Detect which cell encompasses the target text, then output its (X, Y) center coordinate. 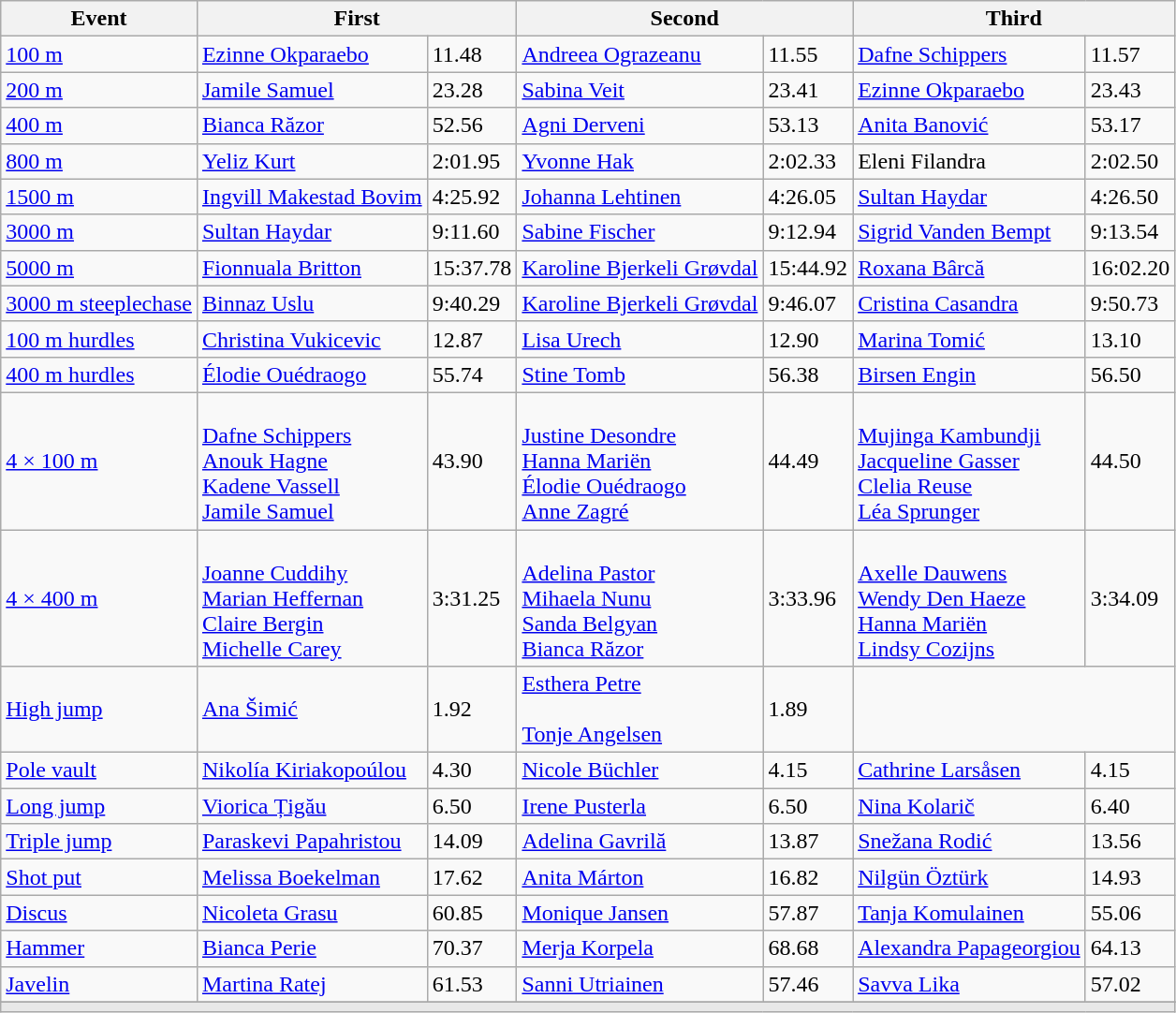
61.53 (472, 984)
Merja Korpela (640, 948)
Martina Ratej (312, 984)
Andreea Ograzeanu (640, 54)
16.82 (808, 877)
13.56 (1130, 842)
12.90 (808, 339)
Nicoleta Grasu (312, 913)
Tanja Komulainen (970, 913)
Event (99, 19)
3:31.25 (472, 598)
9:12.94 (808, 232)
Irene Pusterla (640, 806)
43.90 (472, 461)
14.09 (472, 842)
Adelina Pastor Mihaela Nunu Sanda Belgyan Bianca Răzor (640, 598)
Third (1014, 19)
Sigrid Vanden Bempt (970, 232)
57.02 (1130, 984)
64.13 (1130, 948)
Johanna Lehtinen (640, 197)
44.50 (1130, 461)
1.89 (808, 710)
Melissa Boekelman (312, 877)
High jump (99, 710)
Binnaz Uslu (312, 303)
13.87 (808, 842)
4.30 (472, 771)
400 m (99, 125)
23.28 (472, 90)
Nilgün Öztürk (970, 877)
23.41 (808, 90)
Mujinga Kambundji Jacqueline Gasser Clelia Reuse Léa Sprunger (970, 461)
3000 m (99, 232)
Lisa Urech (640, 339)
2:01.95 (472, 161)
1.92 (472, 710)
3000 m steeplechase (99, 303)
56.50 (1130, 374)
13.10 (1130, 339)
Monique Jansen (640, 913)
15:37.78 (472, 268)
1500 m (99, 197)
200 m (99, 90)
70.37 (472, 948)
55.74 (472, 374)
Discus (99, 913)
Javelin (99, 984)
Adelina Gavrilă (640, 842)
Stine Tomb (640, 374)
Shot put (99, 877)
Agni Derveni (640, 125)
Justine Desondre Hanna Mariën Élodie Ouédraogo Anne Zagré (640, 461)
Élodie Ouédraogo (312, 374)
4 × 400 m (99, 598)
Marina Tomić (970, 339)
Christina Vukicevic (312, 339)
Eleni Filandra (970, 161)
5000 m (99, 268)
Nicole Büchler (640, 771)
Roxana Bârcă (970, 268)
11.55 (808, 54)
Birsen Engin (970, 374)
2:02.50 (1130, 161)
Esthera Petre Tonje Angelsen (640, 710)
9:11.60 (472, 232)
3:33.96 (808, 598)
Fionnuala Britton (312, 268)
First (356, 19)
Ana Šimić (312, 710)
9:40.29 (472, 303)
100 m hurdles (99, 339)
Yeliz Kurt (312, 161)
23.43 (1130, 90)
Sabine Fischer (640, 232)
12.87 (472, 339)
3:34.09 (1130, 598)
9:46.07 (808, 303)
52.56 (472, 125)
Triple jump (99, 842)
800 m (99, 161)
Savva Lika (970, 984)
Viorica Țigău (312, 806)
Sabina Veit (640, 90)
Joanne Cuddihy Marian Heffernan Claire Bergin Michelle Carey (312, 598)
Dafne Schippers (970, 54)
53.17 (1130, 125)
57.46 (808, 984)
4 × 100 m (99, 461)
Cathrine Larsåsen (970, 771)
Hammer (99, 948)
44.49 (808, 461)
68.68 (808, 948)
Sanni Utriainen (640, 984)
11.48 (472, 54)
400 m hurdles (99, 374)
9:50.73 (1130, 303)
Yvonne Hak (640, 161)
Pole vault (99, 771)
Ingvill Makestad Bovim (312, 197)
Snežana Rodić (970, 842)
Bianca Răzor (312, 125)
9:13.54 (1130, 232)
Nikolía Kiriakopoúlou (312, 771)
16:02.20 (1130, 268)
Paraskevi Papahristou (312, 842)
2:02.33 (808, 161)
60.85 (472, 913)
4:26.05 (808, 197)
100 m (99, 54)
6.40 (1130, 806)
Jamile Samuel (312, 90)
Bianca Perie (312, 948)
Axelle Dauwens Wendy Den Haeze Hanna Mariën Lindsy Cozijns (970, 598)
Anita Banović (970, 125)
11.57 (1130, 54)
17.62 (472, 877)
14.93 (1130, 877)
53.13 (808, 125)
57.87 (808, 913)
Long jump (99, 806)
Anita Márton (640, 877)
15:44.92 (808, 268)
Dafne Schippers Anouk Hagne Kadene Vassell Jamile Samuel (312, 461)
Second (685, 19)
Alexandra Papageorgiou (970, 948)
56.38 (808, 374)
55.06 (1130, 913)
Cristina Casandra (970, 303)
Nina Kolarič (970, 806)
4:26.50 (1130, 197)
4:25.92 (472, 197)
